Return the (x, y) coordinate for the center point of the cell that contains the specified text.  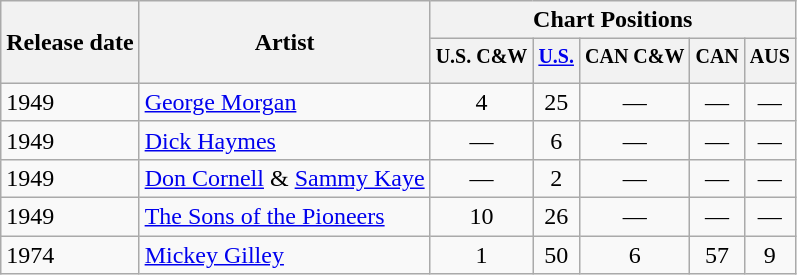
1 (482, 255)
U.S. (556, 62)
Chart Positions (612, 20)
50 (556, 255)
Mickey Gilley (284, 255)
25 (556, 102)
4 (482, 102)
Dick Haymes (284, 140)
26 (556, 217)
The Sons of the Pioneers (284, 217)
9 (770, 255)
10 (482, 217)
Don Cornell & Sammy Kaye (284, 178)
CAN (717, 62)
Artist (284, 42)
57 (717, 255)
CAN C&W (634, 62)
AUS (770, 62)
2 (556, 178)
1974 (70, 255)
Release date (70, 42)
U.S. C&W (482, 62)
George Morgan (284, 102)
